Pinpoint the cell where the given text exists, returning its [x, y] midpoint coordinate. 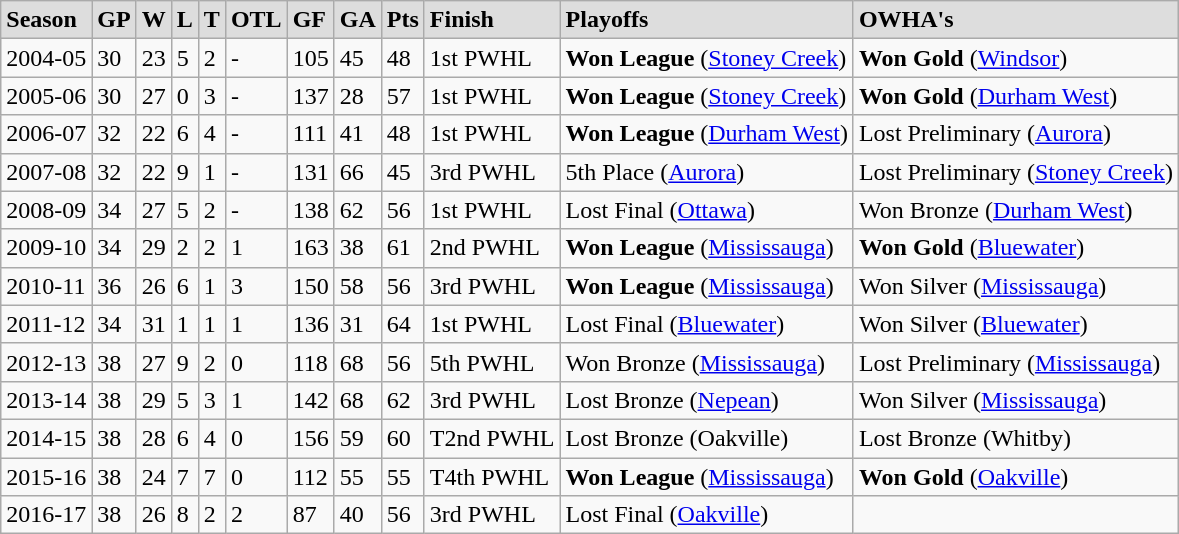
118 [310, 362]
T [212, 20]
2009-10 [46, 248]
Season [46, 20]
2012-13 [46, 362]
2010-11 [46, 286]
40 [358, 515]
36 [114, 286]
23 [154, 58]
5th PWHL [492, 362]
142 [310, 400]
Lost Bronze (Nepean) [706, 400]
59 [358, 438]
Won League (Durham West) [706, 134]
60 [402, 438]
105 [310, 58]
W [154, 20]
137 [310, 96]
156 [310, 438]
Lost Final (Bluewater) [706, 324]
OWHA's [1016, 20]
2011-12 [46, 324]
2015-16 [46, 477]
Lost Final (Ottawa) [706, 210]
64 [402, 324]
Lost Preliminary (Stoney Creek) [1016, 172]
136 [310, 324]
OTL [256, 20]
2014-15 [46, 438]
T4th PWHL [492, 477]
Won Gold (Oakville) [1016, 477]
2004-05 [46, 58]
2005-06 [46, 96]
T2nd PWHL [492, 438]
5th Place (Aurora) [706, 172]
Finish [492, 20]
2016-17 [46, 515]
Won Bronze (Mississauga) [706, 362]
GP [114, 20]
2006-07 [46, 134]
150 [310, 286]
2013-14 [46, 400]
Pts [402, 20]
131 [310, 172]
58 [358, 286]
138 [310, 210]
L [184, 20]
111 [310, 134]
112 [310, 477]
Won Gold (Durham West) [1016, 96]
2007-08 [46, 172]
Won Gold (Windsor) [1016, 58]
57 [402, 96]
Playoffs [706, 20]
Lost Final (Oakville) [706, 515]
2nd PWHL [492, 248]
163 [310, 248]
8 [184, 515]
Lost Preliminary (Mississauga) [1016, 362]
Won Gold (Bluewater) [1016, 248]
24 [154, 477]
2008-09 [46, 210]
GF [310, 20]
87 [310, 515]
Lost Bronze (Whitby) [1016, 438]
GA [358, 20]
41 [358, 134]
Won Silver (Bluewater) [1016, 324]
Lost Preliminary (Aurora) [1016, 134]
66 [358, 172]
Won Bronze (Durham West) [1016, 210]
Lost Bronze (Oakville) [706, 438]
61 [402, 248]
